Locate the cell with the specified text and output its (X, Y) center coordinate. 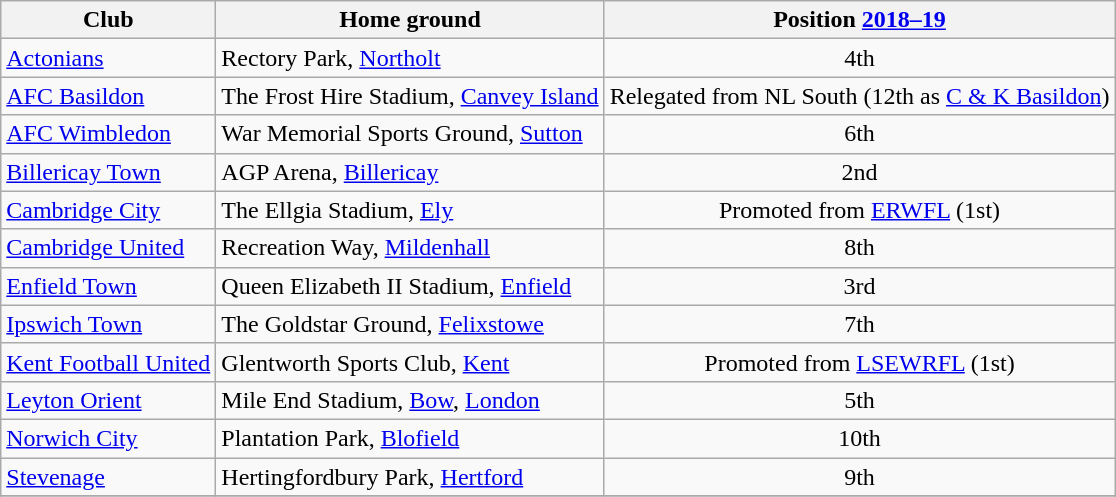
Enfield Town (108, 286)
Queen Elizabeth II Stadium, Enfield (410, 286)
Norwich City (108, 438)
4th (860, 58)
Ipswich Town (108, 324)
9th (860, 477)
Club (108, 20)
AFC Basildon (108, 96)
Relegated from NL South (12th as C & K Basildon) (860, 96)
Recreation Way, Mildenhall (410, 248)
Stevenage (108, 477)
10th (860, 438)
5th (860, 400)
The Ellgia Stadium, Ely (410, 210)
Kent Football United (108, 362)
AGP Arena, Billericay (410, 172)
7th (860, 324)
Rectory Park, Northolt (410, 58)
Promoted from LSEWRFL (1st) (860, 362)
War Memorial Sports Ground, Sutton (410, 134)
The Goldstar Ground, Felixstowe (410, 324)
Billericay Town (108, 172)
Hertingfordbury Park, Hertford (410, 477)
Cambridge City (108, 210)
3rd (860, 286)
Actonians (108, 58)
2nd (860, 172)
Promoted from ERWFL (1st) (860, 210)
Leyton Orient (108, 400)
8th (860, 248)
Home ground (410, 20)
The Frost Hire Stadium, Canvey Island (410, 96)
AFC Wimbledon (108, 134)
Cambridge United (108, 248)
Position 2018–19 (860, 20)
Mile End Stadium, Bow, London (410, 400)
Glentworth Sports Club, Kent (410, 362)
6th (860, 134)
Plantation Park, Blofield (410, 438)
